Detect which cell encompasses the target text, then output its (x, y) center coordinate. 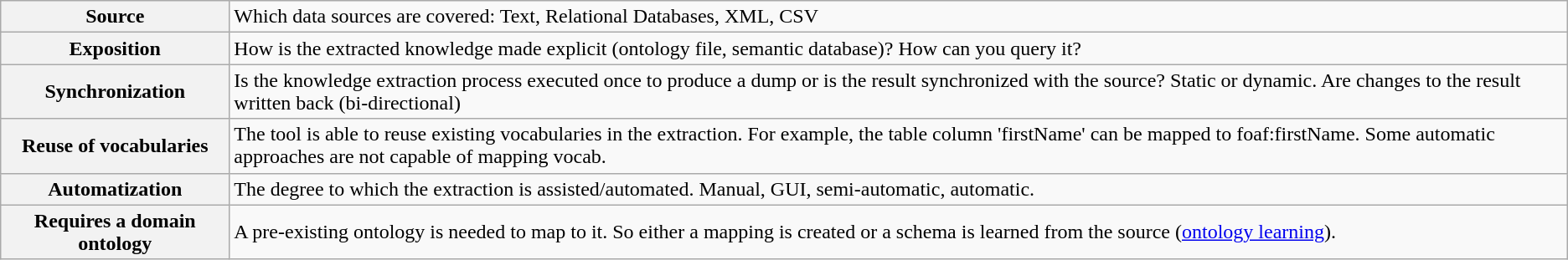
How is the extracted knowledge made explicit (ontology file, semantic database)? How can you query it? (898, 48)
Exposition (116, 48)
Which data sources are covered: Text, Relational Databases, XML, CSV (898, 17)
Reuse of vocabularies (116, 145)
A pre-existing ontology is needed to map to it. So either a mapping is created or a schema is learned from the source (ontology learning). (898, 232)
Requires a domain ontology (116, 232)
Source (116, 17)
Automatization (116, 189)
Synchronization (116, 92)
The degree to which the extraction is assisted/automated. Manual, GUI, semi-automatic, automatic. (898, 189)
